Provide the [X, Y] coordinate of the cell's center where the given text is located.  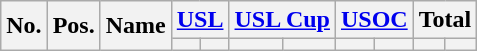
No. [24, 26]
Total [445, 20]
USL [200, 20]
USOC [374, 20]
Name [136, 26]
USL Cup [282, 20]
Pos. [74, 26]
